Return the [X, Y] coordinate for the center point of the cell that contains the specified text.  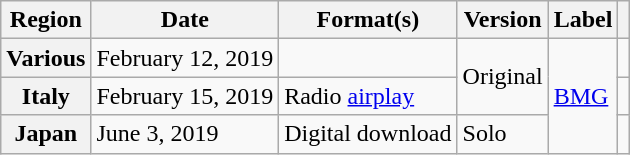
Digital download [368, 134]
Original [502, 77]
Radio airplay [368, 96]
Version [502, 20]
June 3, 2019 [185, 134]
BMG [583, 96]
Solo [502, 134]
Japan [46, 134]
Region [46, 20]
Label [583, 20]
Date [185, 20]
Various [46, 58]
February 15, 2019 [185, 96]
February 12, 2019 [185, 58]
Italy [46, 96]
Format(s) [368, 20]
